From the cell containing the given text, extract its center point as (x, y) coordinate. 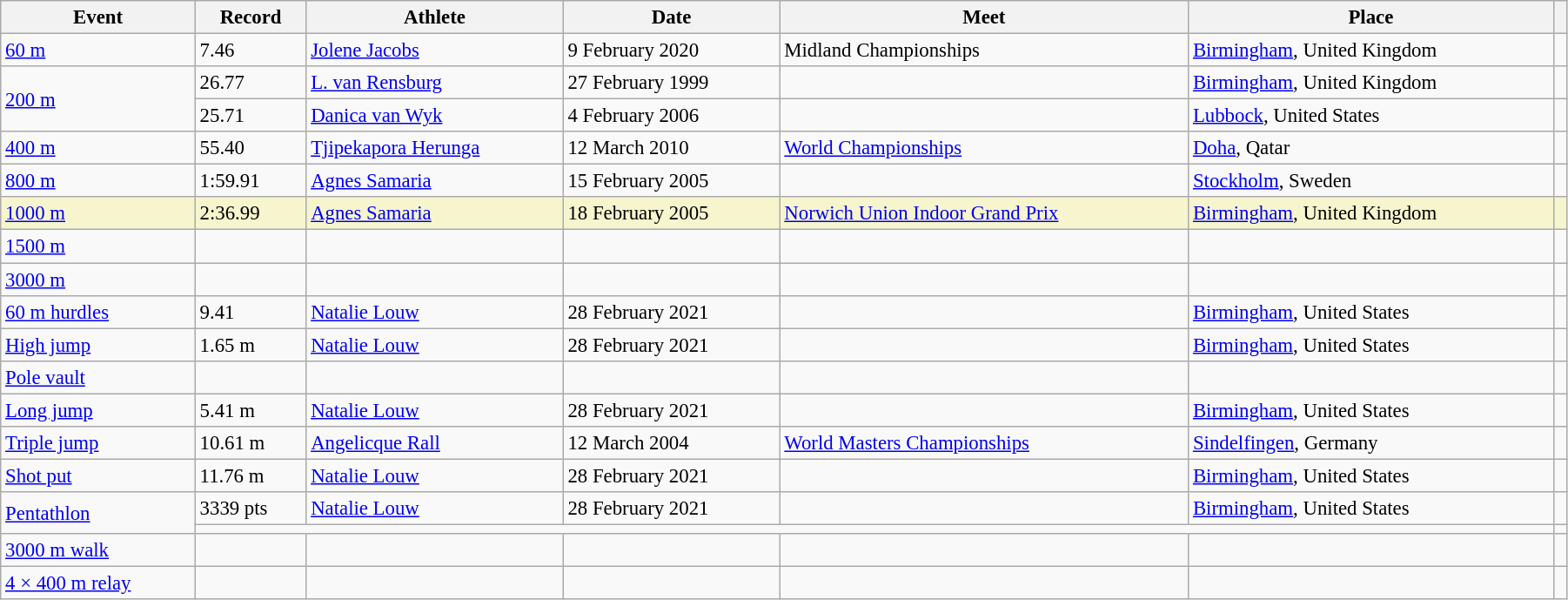
1:59.91 (251, 181)
5.41 m (251, 410)
Event (98, 17)
400 m (98, 148)
60 m (98, 51)
World Championships (984, 148)
Long jump (98, 410)
7.46 (251, 51)
Lubbock, United States (1371, 116)
Date (672, 17)
Norwich Union Indoor Grand Prix (984, 213)
Danica van Wyk (435, 116)
Angelicque Rall (435, 443)
25.71 (251, 116)
60 m hurdles (98, 312)
Jolene Jacobs (435, 51)
Doha, Qatar (1371, 148)
High jump (98, 345)
Record (251, 17)
1.65 m (251, 345)
800 m (98, 181)
10.61 m (251, 443)
Pentathlon (98, 513)
Triple jump (98, 443)
9 February 2020 (672, 51)
15 February 2005 (672, 181)
3000 m (98, 280)
26.77 (251, 83)
12 March 2010 (672, 148)
55.40 (251, 148)
Tjipekapora Herunga (435, 148)
Sindelfingen, Germany (1371, 443)
Meet (984, 17)
Shot put (98, 475)
Athlete (435, 17)
2:36.99 (251, 213)
Pole vault (98, 377)
L. van Rensburg (435, 83)
27 February 1999 (672, 83)
9.41 (251, 312)
World Masters Championships (984, 443)
Place (1371, 17)
200 m (98, 99)
1500 m (98, 246)
3339 pts (251, 509)
18 February 2005 (672, 213)
12 March 2004 (672, 443)
Midland Championships (984, 51)
1000 m (98, 213)
4 February 2006 (672, 116)
3000 m walk (98, 550)
Stockholm, Sweden (1371, 181)
11.76 m (251, 475)
4 × 400 m relay (98, 583)
